Return the [X, Y] coordinate for the center point of the cell that contains the specified text.  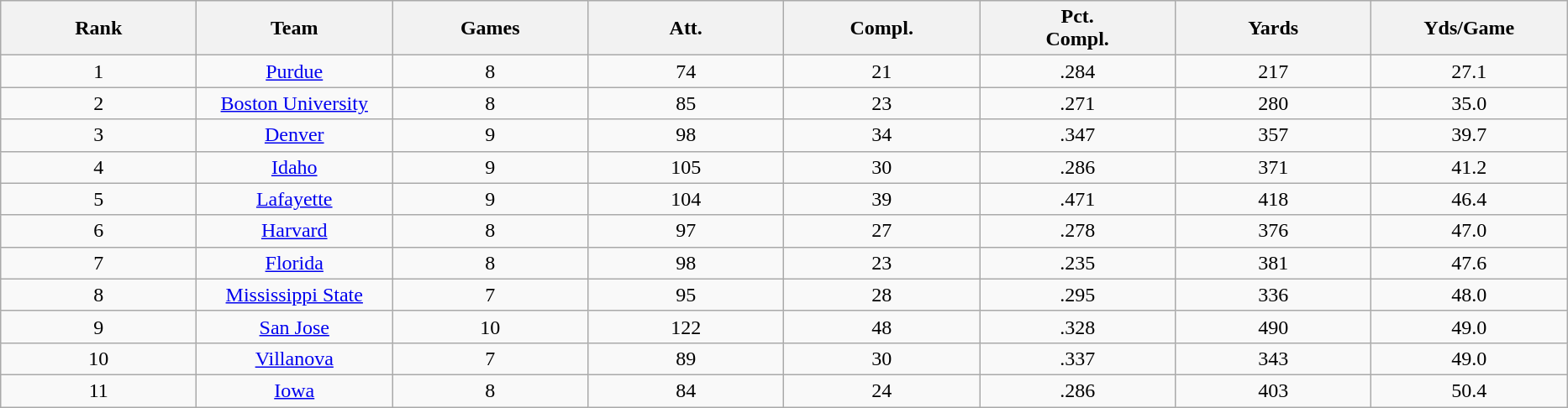
105 [686, 167]
Games [491, 29]
46.4 [1469, 199]
48.0 [1469, 295]
Pct.Compl. [1077, 29]
.271 [1077, 103]
47.6 [1469, 263]
Mississippi State [294, 295]
Idaho [294, 167]
280 [1274, 103]
95 [686, 295]
2 [99, 103]
.295 [1077, 295]
39 [882, 199]
39.7 [1469, 135]
336 [1274, 295]
.337 [1077, 358]
.328 [1077, 327]
24 [882, 390]
Rank [99, 29]
Compl. [882, 29]
74 [686, 71]
4 [99, 167]
376 [1274, 231]
418 [1274, 199]
5 [99, 199]
217 [1274, 71]
490 [1274, 327]
Att. [686, 29]
357 [1274, 135]
Team [294, 29]
Iowa [294, 390]
Purdue [294, 71]
1 [99, 71]
San Jose [294, 327]
.471 [1077, 199]
41.2 [1469, 167]
97 [686, 231]
27 [882, 231]
Denver [294, 135]
35.0 [1469, 103]
3 [99, 135]
11 [99, 390]
.278 [1077, 231]
85 [686, 103]
.235 [1077, 263]
48 [882, 327]
371 [1274, 167]
Lafayette [294, 199]
122 [686, 327]
381 [1274, 263]
89 [686, 358]
Yards [1274, 29]
Harvard [294, 231]
.284 [1077, 71]
28 [882, 295]
403 [1274, 390]
21 [882, 71]
84 [686, 390]
.347 [1077, 135]
50.4 [1469, 390]
27.1 [1469, 71]
Boston University [294, 103]
104 [686, 199]
Villanova [294, 358]
Yds/Game [1469, 29]
6 [99, 231]
34 [882, 135]
47.0 [1469, 231]
343 [1274, 358]
Florida [294, 263]
